Extract the (x, y) coordinate from the center of the cell holding the provided text.  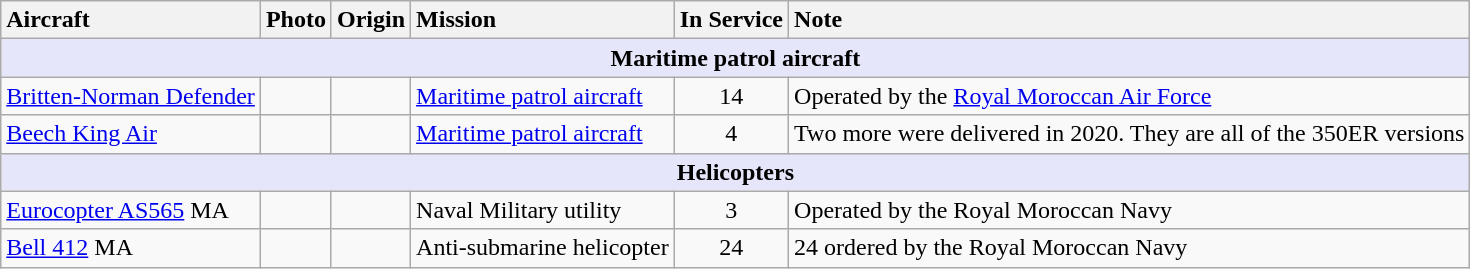
Origin (370, 20)
Mission (543, 20)
3 (731, 210)
24 ordered by the Royal Moroccan Navy (1130, 248)
Aircraft (131, 20)
24 (731, 248)
14 (731, 96)
Helicopters (736, 172)
Note (1130, 20)
Two more were delivered in 2020. They are all of the 350ER versions (1130, 134)
Naval Military utility (543, 210)
Bell 412 MA (131, 248)
In Service (731, 20)
Operated by the Royal Moroccan Air Force (1130, 96)
Eurocopter AS565 MA (131, 210)
Anti-submarine helicopter (543, 248)
Operated by the Royal Moroccan Navy (1130, 210)
Britten-Norman Defender (131, 96)
4 (731, 134)
Photo (296, 20)
Beech King Air (131, 134)
